Search for the cell housing the specified text and yield its [x, y] center coordinate. 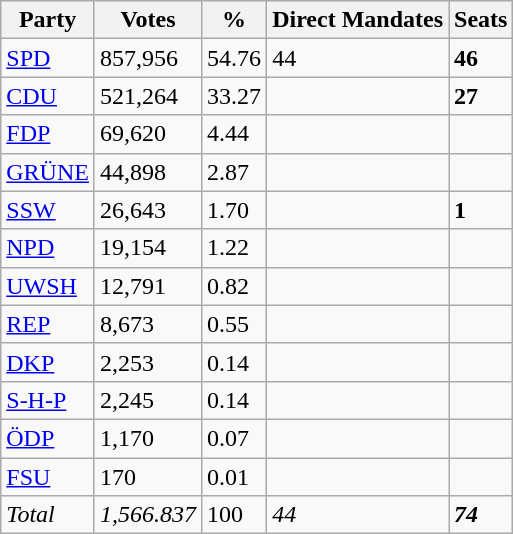
0.07 [234, 438]
857,956 [148, 58]
0.55 [234, 324]
170 [148, 477]
19,154 [148, 248]
FDP [48, 134]
2.87 [234, 172]
1.70 [234, 210]
Total [48, 515]
0.82 [234, 286]
NPD [48, 248]
54.76 [234, 58]
Direct Mandates [358, 20]
44,898 [148, 172]
100 [234, 515]
SSW [48, 210]
2,253 [148, 362]
SPD [48, 58]
% [234, 20]
CDU [48, 96]
UWSH [48, 286]
2,245 [148, 400]
Seats [481, 20]
DKP [48, 362]
26,643 [148, 210]
1.22 [234, 248]
Votes [148, 20]
GRÜNE [48, 172]
REP [48, 324]
69,620 [148, 134]
1 [481, 210]
8,673 [148, 324]
1,170 [148, 438]
521,264 [148, 96]
ÖDP [48, 438]
74 [481, 515]
1,566.837 [148, 515]
FSU [48, 477]
0.01 [234, 477]
4.44 [234, 134]
46 [481, 58]
S-H-P [48, 400]
27 [481, 96]
12,791 [148, 286]
33.27 [234, 96]
Party [48, 20]
